Scan for the cell matching the given text and deliver its (X, Y) coordinate at center. 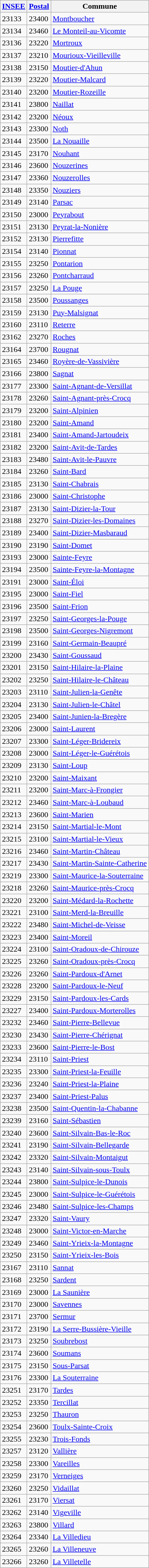
Reterre (100, 325)
Saint-Martial-le-Mont (100, 827)
Viersat (100, 1500)
23257 (14, 1451)
23225 (14, 962)
23164 (14, 349)
Pontarion (100, 263)
Saint-Agnant-de-Versillat (100, 386)
Soubrebost (100, 1341)
23239 (14, 1121)
Saint-Amand-Jartoudeix (100, 435)
Saint-Pardoux-Morterolles (100, 1010)
Sous-Parsat (100, 1366)
23214 (14, 827)
Saint-Loup (100, 766)
Toulx-Sainte-Croix (100, 1427)
Tercillat (100, 1402)
23197 (14, 619)
23155 (14, 263)
Saint-Georges-Nigremont (100, 631)
Saint-Priest (100, 1059)
23147 (14, 178)
Naillat (100, 104)
Saint-Sulpice-les-Champs (100, 1206)
23261 (14, 1500)
23133 (14, 19)
23241 (14, 1145)
Saint-Agnant-près-Crocq (100, 398)
23255 (14, 1439)
La Nouaille (100, 141)
23139 (14, 80)
23144 (14, 141)
23245 (14, 1194)
Saint-Maurice-la-Souterraine (100, 876)
Saint-Silvain-sous-Toulx (100, 1170)
Saint-Vaury (100, 1219)
23226 (14, 974)
23148 (14, 190)
23183 (14, 459)
23167 (14, 1268)
23156 (14, 276)
Saint-Priest-la-Feuille (100, 1072)
La Souterraine (100, 1378)
23232 (14, 1023)
Sainte-Feyre (100, 558)
23242 (14, 1158)
Parsac (100, 202)
Trois-Fonds (100, 1439)
Saint-Marc-à-Loubaud (100, 802)
23253 (14, 1415)
Pontcharraud (100, 276)
Néoux (100, 116)
Montboucher (100, 19)
23218 (14, 888)
Saint-Sébastien (100, 1121)
Vigeville (100, 1512)
23154 (14, 251)
23246 (14, 1206)
23204 (14, 704)
23198 (14, 631)
23254 (14, 1427)
23199 (14, 643)
23149 (14, 202)
Saint-Laurent (100, 729)
23258 (14, 1463)
Saint-Pierre-le-Bost (100, 1047)
Saint-Frion (100, 606)
Postal (39, 6)
23227 (14, 1010)
23244 (14, 1182)
Saint-Dizier-Masbaraud (100, 533)
23265 (14, 1549)
23213 (14, 815)
Poussanges (100, 300)
23264 (14, 1537)
23219 (14, 876)
23157 (14, 288)
Saint-Dizier-les-Domaines (100, 521)
23188 (14, 521)
23234 (14, 1059)
23224 (14, 949)
Saint-Pierre-Chérignat (100, 1035)
23360 (39, 178)
23235 (14, 1072)
Puy-Malsignat (100, 312)
23159 (14, 312)
Saint-Victor-en-Marche (100, 1231)
Verneiges (100, 1476)
Roches (100, 337)
Nouhant (100, 153)
23229 (14, 998)
23249 (14, 1243)
23176 (14, 1378)
Saint-Yrieix-les-Bois (100, 1255)
Moutier-Malcard (100, 80)
23138 (14, 68)
23162 (14, 337)
Saint-Chabrais (100, 484)
23236 (14, 1084)
Pionnat (100, 251)
Saint-Germain-Beaupré (100, 643)
Saint-Quentin-la-Chabanne (100, 1108)
23221 (14, 912)
23189 (14, 533)
Soumans (100, 1353)
23143 (14, 129)
23251 (14, 1390)
Moutier-d'Ahun (100, 68)
Saint-Pardoux-le-Neuf (100, 986)
23173 (14, 1341)
23175 (14, 1366)
Saint-Martial-le-Vieux (100, 839)
Saint-Pierre-Bellevue (100, 1023)
Saint-Silvain-Bas-le-Roc (100, 1133)
Saint-Georges-la-Pouge (100, 619)
23212 (14, 802)
Saint-Oradoux-de-Chirouze (100, 949)
Saint-Silvain-Montaigut (100, 1158)
23166 (14, 374)
23237 (14, 1096)
23174 (14, 1353)
Saint-Maurice-près-Crocq (100, 888)
23169 (14, 1292)
23151 (14, 227)
Villard (100, 1525)
23142 (14, 116)
23141 (14, 104)
Royère-de-Vassivière (100, 362)
23181 (14, 435)
La Villedieu (100, 1537)
23248 (14, 1231)
La Villeneuve (100, 1549)
Saint-Fiel (100, 594)
23223 (14, 937)
23180 (14, 423)
23209 (14, 766)
23120 (39, 1451)
23252 (14, 1402)
Saint-Éloi (100, 582)
23134 (14, 31)
Sermur (100, 1316)
23179 (14, 410)
La Saunière (100, 1292)
Saint-Pardoux-les-Cards (100, 998)
Nouzerolles (100, 178)
23208 (14, 753)
23191 (14, 582)
23217 (14, 863)
Mourioux-Vieilleville (100, 55)
Saint-Priest-la-Plaine (100, 1084)
Saint-Dizier-la-Tour (100, 508)
Sainte-Feyre-la-Montagne (100, 570)
INSEE (14, 6)
23266 (14, 1562)
23233 (14, 1047)
Nouziers (100, 190)
23137 (14, 55)
23168 (14, 1280)
23207 (14, 741)
23340 (39, 1537)
23228 (14, 986)
Saint-Christophe (100, 496)
La Pouge (100, 288)
Saint-Martin-Sainte-Catherine (100, 863)
23203 (14, 692)
Saint-Junien-la-Bregère (100, 716)
Tardes (100, 1390)
Sardent (100, 1280)
Saint-Léger-le-Guérétois (100, 753)
Noth (100, 129)
23172 (14, 1329)
Saint-Merd-la-Breuille (100, 912)
23177 (14, 386)
23171 (14, 1316)
Vidaillat (100, 1488)
Saint-Hilaire-la-Plaine (100, 668)
Mortroux (100, 43)
Saint-Pardoux-d'Arnet (100, 974)
La Serre-Bussière-Vieille (100, 1329)
Saint-Hilaire-le-Château (100, 680)
23195 (14, 594)
Saint-Sulpice-le-Dunois (100, 1182)
Saint-Sulpice-le-Guérétois (100, 1194)
Saint-Michel-de-Veisse (100, 925)
23146 (14, 166)
23259 (14, 1476)
Saint-Julien-le-Châtel (100, 704)
Saint-Martin-Château (100, 851)
23196 (14, 606)
Commune (100, 6)
Sannat (100, 1268)
Saint-Julien-la-Genête (100, 692)
Pierrefitte (100, 239)
23186 (14, 496)
Thauron (100, 1415)
Moutier-Rozeille (100, 92)
23158 (14, 300)
23247 (14, 1219)
Peyrabout (100, 215)
23205 (14, 716)
23222 (14, 925)
Le Monteil-au-Vicomte (100, 31)
Saint-Alpinien (100, 410)
23182 (14, 447)
23187 (14, 508)
Sagnat (100, 374)
23194 (14, 570)
Peyrat-la-Nonière (100, 227)
23215 (14, 839)
Saint-Amand (100, 423)
Saint-Moreil (100, 937)
Saint-Marien (100, 815)
Saint-Domet (100, 545)
23211 (14, 790)
Saint-Médard-la-Rochette (100, 900)
Saint-Maixant (100, 778)
23202 (14, 680)
Rougnat (100, 349)
23262 (14, 1512)
Saint-Priest-Palus (100, 1096)
23238 (14, 1108)
Saint-Yrieix-la-Montagne (100, 1243)
Savennes (100, 1304)
23201 (14, 668)
La Villetelle (100, 1562)
Saint-Marc-à-Frongier (100, 790)
Vallière (100, 1451)
23145 (14, 153)
23165 (14, 362)
23136 (14, 43)
Saint-Léger-Bridereix (100, 741)
23178 (14, 398)
Saint-Avit-le-Pauvre (100, 459)
23185 (14, 484)
23243 (14, 1170)
Saint-Avit-de-Tardes (100, 447)
Nouzerines (100, 166)
23152 (14, 239)
23206 (14, 729)
23263 (14, 1525)
Saint-Goussaud (100, 655)
23193 (14, 558)
23216 (14, 851)
Saint-Oradoux-près-Crocq (100, 962)
Saint-Bard (100, 472)
Vareilles (100, 1463)
23184 (14, 472)
Saint-Silvain-Bellegarde (100, 1145)
